Locate the cell with the specified text and output its (X, Y) center coordinate. 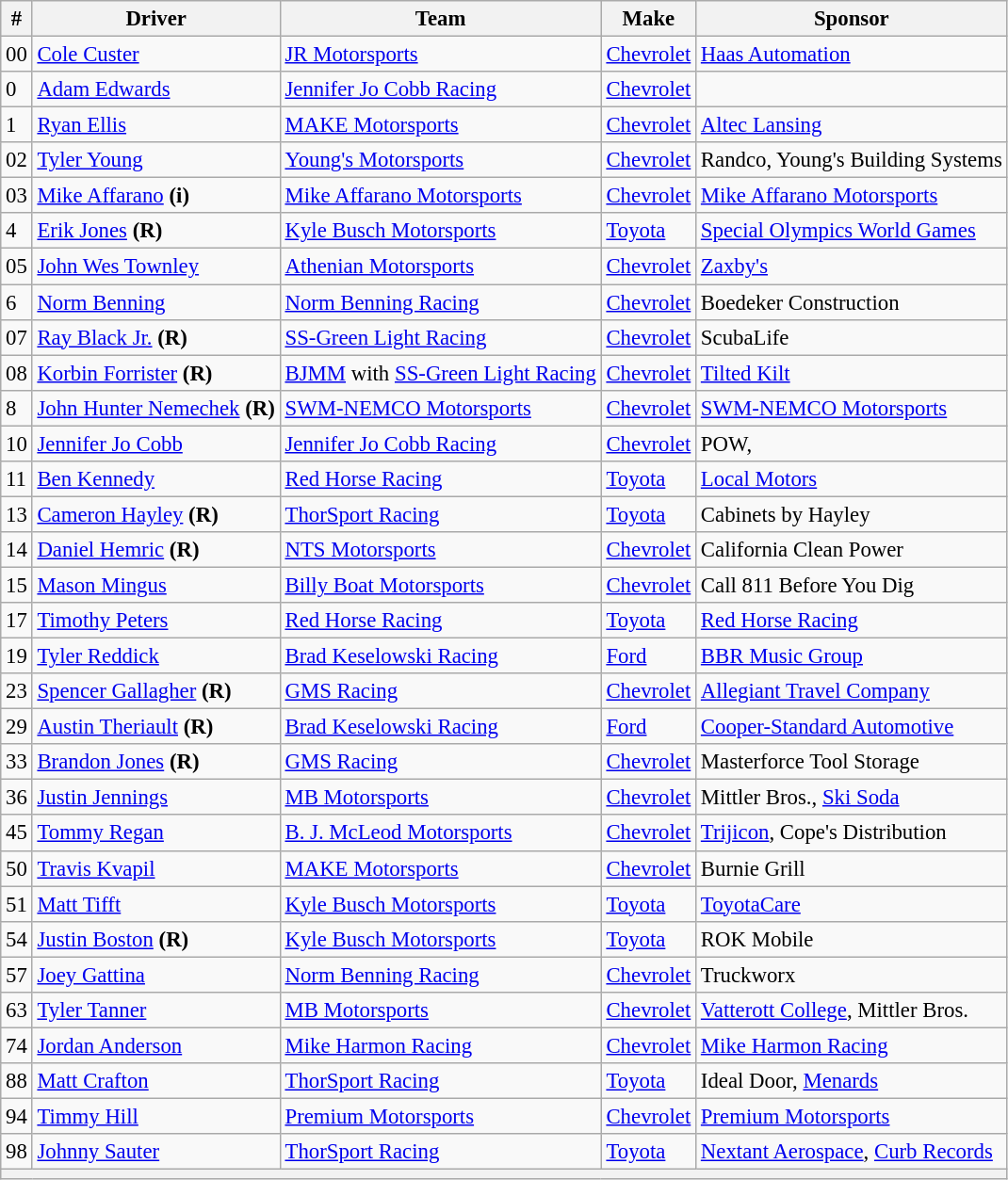
Jordan Anderson (156, 1045)
ToyotaCare (852, 904)
Mike Affarano (i) (156, 196)
Tyler Tanner (156, 1010)
Boedeker Construction (852, 302)
Tommy Regan (156, 833)
Vatterott College, Mittler Bros. (852, 1010)
Ideal Door, Menards (852, 1081)
Cole Custer (156, 55)
0 (17, 89)
Matt Crafton (156, 1081)
11 (17, 479)
Randco, Young's Building Systems (852, 160)
03 (17, 196)
57 (17, 975)
Allegiant Travel Company (852, 691)
Erik Jones (R) (156, 231)
Korbin Forrister (R) (156, 373)
Brandon Jones (R) (156, 762)
Travis Kvapil (156, 868)
# (17, 19)
98 (17, 1152)
Cabinets by Hayley (852, 514)
Mittler Bros., Ski Soda (852, 798)
17 (17, 621)
Johnny Sauter (156, 1152)
Masterforce Tool Storage (852, 762)
4 (17, 231)
Joey Gattina (156, 975)
36 (17, 798)
POW, (852, 444)
JR Motorsports (441, 55)
Zaxby's (852, 267)
Ben Kennedy (156, 479)
NTS Motorsports (441, 550)
Nextant Aerospace, Curb Records (852, 1152)
Justin Boston (R) (156, 939)
Daniel Hemric (R) (156, 550)
Truckworx (852, 975)
94 (17, 1116)
54 (17, 939)
8 (17, 408)
Austin Theriault (R) (156, 727)
John Wes Townley (156, 267)
Altec Lansing (852, 125)
63 (17, 1010)
Call 811 Before You Dig (852, 585)
Matt Tifft (156, 904)
Haas Automation (852, 55)
Athenian Motorsports (441, 267)
Local Motors (852, 479)
Tyler Young (156, 160)
1 (17, 125)
Timothy Peters (156, 621)
07 (17, 337)
Spencer Gallagher (R) (156, 691)
02 (17, 160)
Tilted Kilt (852, 373)
05 (17, 267)
Billy Boat Motorsports (441, 585)
BJMM with SS-Green Light Racing (441, 373)
Ryan Ellis (156, 125)
33 (17, 762)
Trijicon, Cope's Distribution (852, 833)
Sponsor (852, 19)
Ray Black Jr. (R) (156, 337)
ROK Mobile (852, 939)
13 (17, 514)
15 (17, 585)
Young's Motorsports (441, 160)
51 (17, 904)
Adam Edwards (156, 89)
B. J. McLeod Motorsports (441, 833)
00 (17, 55)
BBR Music Group (852, 656)
Timmy Hill (156, 1116)
California Clean Power (852, 550)
Cooper-Standard Automotive (852, 727)
14 (17, 550)
Tyler Reddick (156, 656)
08 (17, 373)
45 (17, 833)
Make (648, 19)
ScubaLife (852, 337)
Jennifer Jo Cobb (156, 444)
John Hunter Nemechek (R) (156, 408)
19 (17, 656)
29 (17, 727)
Cameron Hayley (R) (156, 514)
Special Olympics World Games (852, 231)
SS-Green Light Racing (441, 337)
23 (17, 691)
Team (441, 19)
Burnie Grill (852, 868)
Driver (156, 19)
10 (17, 444)
74 (17, 1045)
88 (17, 1081)
Mason Mingus (156, 585)
Norm Benning (156, 302)
50 (17, 868)
6 (17, 302)
Justin Jennings (156, 798)
